Provide the (X, Y) coordinate of the cell's center where the given text is located.  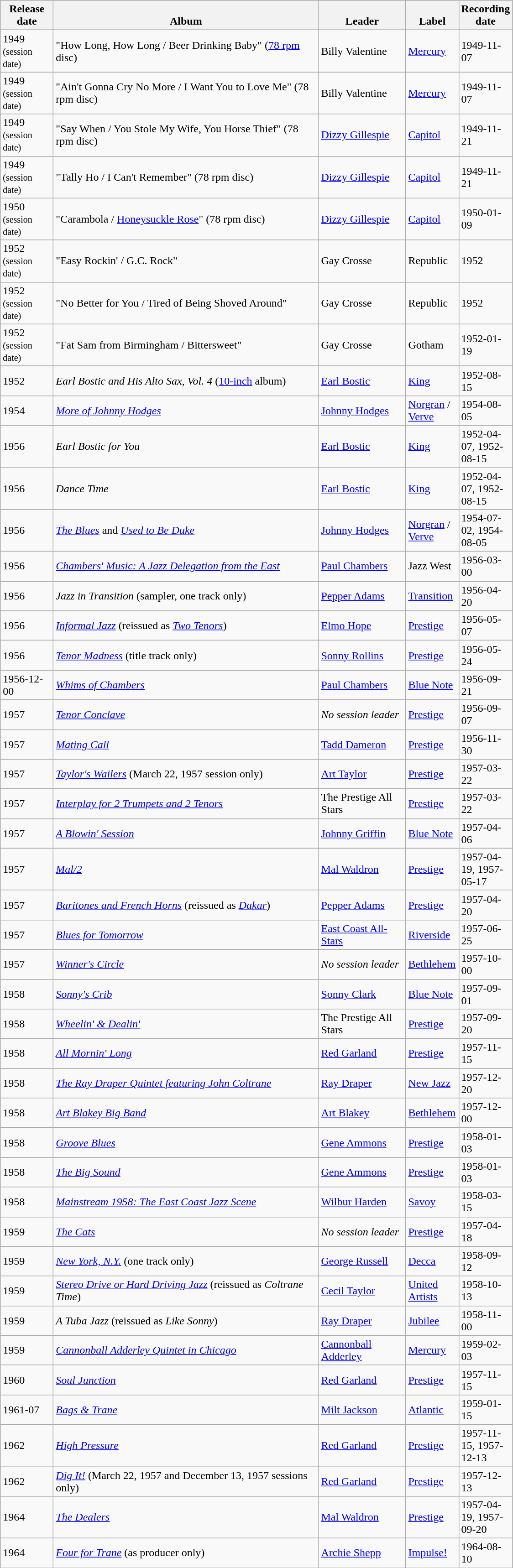
Recording date (486, 16)
"Tally Ho / I Can't Remember" (78 rpm disc) (186, 177)
1957-04-06 (486, 833)
Sonny's Crib (186, 994)
Sonny Clark (362, 994)
1957-04-19, 1957-09-20 (486, 1517)
1956-03-00 (486, 567)
Art Blakey (362, 1113)
Elmo Hope (362, 626)
"Ain't Gonna Cry No More / I Want You to Love Me" (78 rpm disc) (186, 93)
1957-04-18 (486, 1232)
A Tuba Jazz (reissued as Like Sonny) (186, 1320)
More of Johnny Hodges (186, 411)
1959-01-15 (486, 1410)
"Say When / You Stole My Wife, You Horse Thief" (78 rpm disc) (186, 135)
Jubilee (432, 1320)
The Blues and Used to Be Duke (186, 531)
Tenor Madness (title track only) (186, 655)
The Dealers (186, 1517)
Milt Jackson (362, 1410)
New York, N.Y. (one track only) (186, 1261)
Blues for Tomorrow (186, 934)
1957-09-01 (486, 994)
1952-08-15 (486, 380)
The Cats (186, 1232)
1957-04-20 (486, 905)
Cecil Taylor (362, 1291)
1956-12-00 (27, 685)
Archie Shepp (362, 1553)
Gotham (432, 345)
The Big Sound (186, 1172)
1954 (27, 411)
1959-02-03 (486, 1350)
Informal Jazz (reissued as Two Tenors) (186, 626)
1956-11-30 (486, 745)
High Pressure (186, 1445)
Art Blakey Big Band (186, 1113)
Album (186, 16)
"Carambola / Honeysuckle Rose" (78 rpm disc) (186, 219)
Cannonball Adderley Quintet in Chicago (186, 1350)
Soul Junction (186, 1380)
United Artists (432, 1291)
1957-10-00 (486, 964)
Four for Trane (as producer only) (186, 1553)
1950 (session date) (27, 219)
"Easy Rockin' / G.C. Rock" (186, 261)
1958-10-13 (486, 1291)
1956-05-24 (486, 655)
Earl Bostic for You (186, 446)
1961-07 (27, 1410)
Dance Time (186, 488)
1956-09-21 (486, 685)
1957-12-13 (486, 1481)
A Blowin' Session (186, 833)
East Coast All-Stars (362, 934)
Sonny Rollins (362, 655)
Wilbur Harden (362, 1202)
1956-04-20 (486, 596)
Earl Bostic and His Alto Sax, Vol. 4 (10-inch album) (186, 380)
Bags & Trane (186, 1410)
1954-08-05 (486, 411)
1960 (27, 1380)
1952-01-19 (486, 345)
Taylor's Wailers (March 22, 1957 session only) (186, 774)
Groove Blues (186, 1142)
Tenor Conclave (186, 714)
"Fat Sam from Birmingham / Bittersweet" (186, 345)
Label (432, 16)
1958-11-00 (486, 1320)
All Mornin' Long (186, 1054)
"No Better for You / Tired of Being Shoved Around" (186, 303)
Leader (362, 16)
Tadd Dameron (362, 745)
Winner's Circle (186, 964)
Mal/2 (186, 869)
Dig It! (March 22, 1957 and December 13, 1957 sessions only) (186, 1481)
1957-12-20 (486, 1083)
1957-12-00 (486, 1113)
Art Taylor (362, 774)
Release date (27, 16)
1950-01-09 (486, 219)
1956-09-07 (486, 714)
Interplay for 2 Trumpets and 2 Tenors (186, 804)
1957-09-20 (486, 1024)
Chambers' Music: A Jazz Delegation from the East (186, 567)
Whims of Chambers (186, 685)
Wheelin' & Dealin' (186, 1024)
1956-05-07 (486, 626)
1957-06-25 (486, 934)
Johnny Griffin (362, 833)
Atlantic (432, 1410)
1964-08-10 (486, 1553)
Impulse! (432, 1553)
Baritones and French Horns (reissued as Dakar) (186, 905)
1958-03-15 (486, 1202)
Riverside (432, 934)
1954-07-02, 1954-08-05 (486, 531)
George Russell (362, 1261)
1957-04-19, 1957-05-17 (486, 869)
1958-09-12 (486, 1261)
Mating Call (186, 745)
Decca (432, 1261)
Stereo Drive or Hard Driving Jazz (reissued as Coltrane Time) (186, 1291)
Savoy (432, 1202)
Transition (432, 596)
1957-11-15, 1957-12-13 (486, 1445)
New Jazz (432, 1083)
"How Long, How Long / Beer Drinking Baby" (78 rpm disc) (186, 51)
Mainstream 1958: The East Coast Jazz Scene (186, 1202)
Jazz West (432, 567)
Jazz in Transition (sampler, one track only) (186, 596)
The Ray Draper Quintet featuring John Coltrane (186, 1083)
Cannonball Adderley (362, 1350)
